Provide the [X, Y] coordinate of the cell's center where the given text is located.  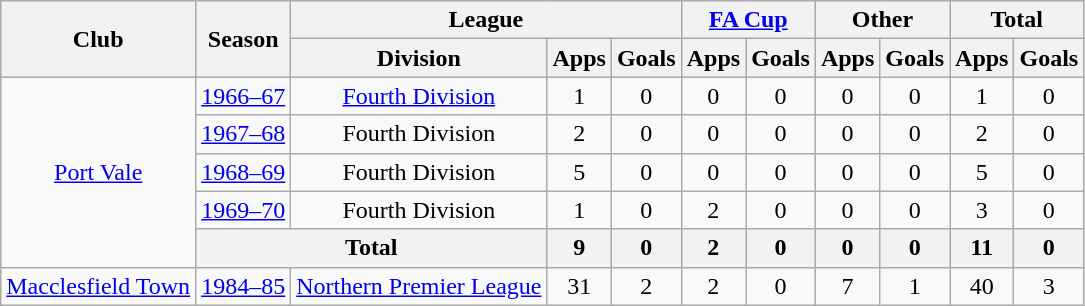
Season [244, 39]
7 [847, 286]
Division [419, 58]
Port Vale [98, 172]
FA Cup [748, 20]
Club [98, 39]
40 [982, 286]
1968–69 [244, 172]
31 [579, 286]
League [486, 20]
9 [579, 248]
Other [882, 20]
Northern Premier League [419, 286]
1969–70 [244, 210]
11 [982, 248]
Macclesfield Town [98, 286]
1966–67 [244, 96]
1984–85 [244, 286]
1967–68 [244, 134]
